Scan for the cell matching the given text and deliver its [x, y] coordinate at center. 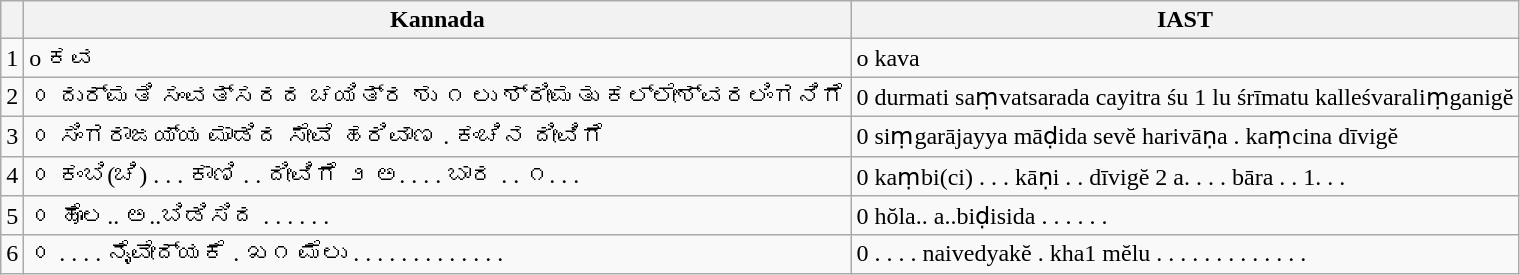
0 hŏla.. a..biḍisida . . . . . . [1185, 216]
5 [12, 216]
0 durmati saṃvatsarada cayitra śu 1 lu śrīmatu kalleśvaraliṃganigĕ [1185, 97]
Kannada [438, 20]
೦ ಹೊಲ.. ಅ..ಬಿಡಿಸಿದ . . . . . . [438, 216]
೦ ಸಿಂಗರಾಜಯ್ಯ ಮಾಡಿದ ಸೇವೆ ಹರಿವಾಣ . ಕಂಚಿನ ದೀವಿಗೆ [438, 136]
೦ . . . . ನೈವೇದ್ಯಕೆ . ಖ೧ ಮೆಲು . . . . . . . . . . . . . [438, 254]
೦ ಕಂಬಿ(ಚಿ) . . . ಕಾಣಿ . . ದೀವಿಗೆ ೨ ಅ. . . . ಬಾರ . . ೧. . . [438, 176]
6 [12, 254]
1 [12, 58]
2 [12, 97]
3 [12, 136]
0 siṃgarājayya māḍida sevĕ harivāṇa . kaṃcina dīvigĕ [1185, 136]
4 [12, 176]
0 kaṃbi(ci) . . . kāṇi . . dīvigĕ 2 a. . . . bāra . . 1. . . [1185, 176]
o ಕವ [438, 58]
೦ ದುರ್ಮತಿ ಸಂವತ್ಸರದ ಚಯಿತ್ರ ಶು ೧ ಲು ಶ್ರೀಮತು ಕಲ್ಲೇಶ್ವರಲಿಂಗನಿಗೆ [438, 97]
0 . . . . naivedyakĕ . kha1 mĕlu . . . . . . . . . . . . . [1185, 254]
o kava [1185, 58]
IAST [1185, 20]
